For the text-containing cell, return its midpoint in [x, y] coordinate format. 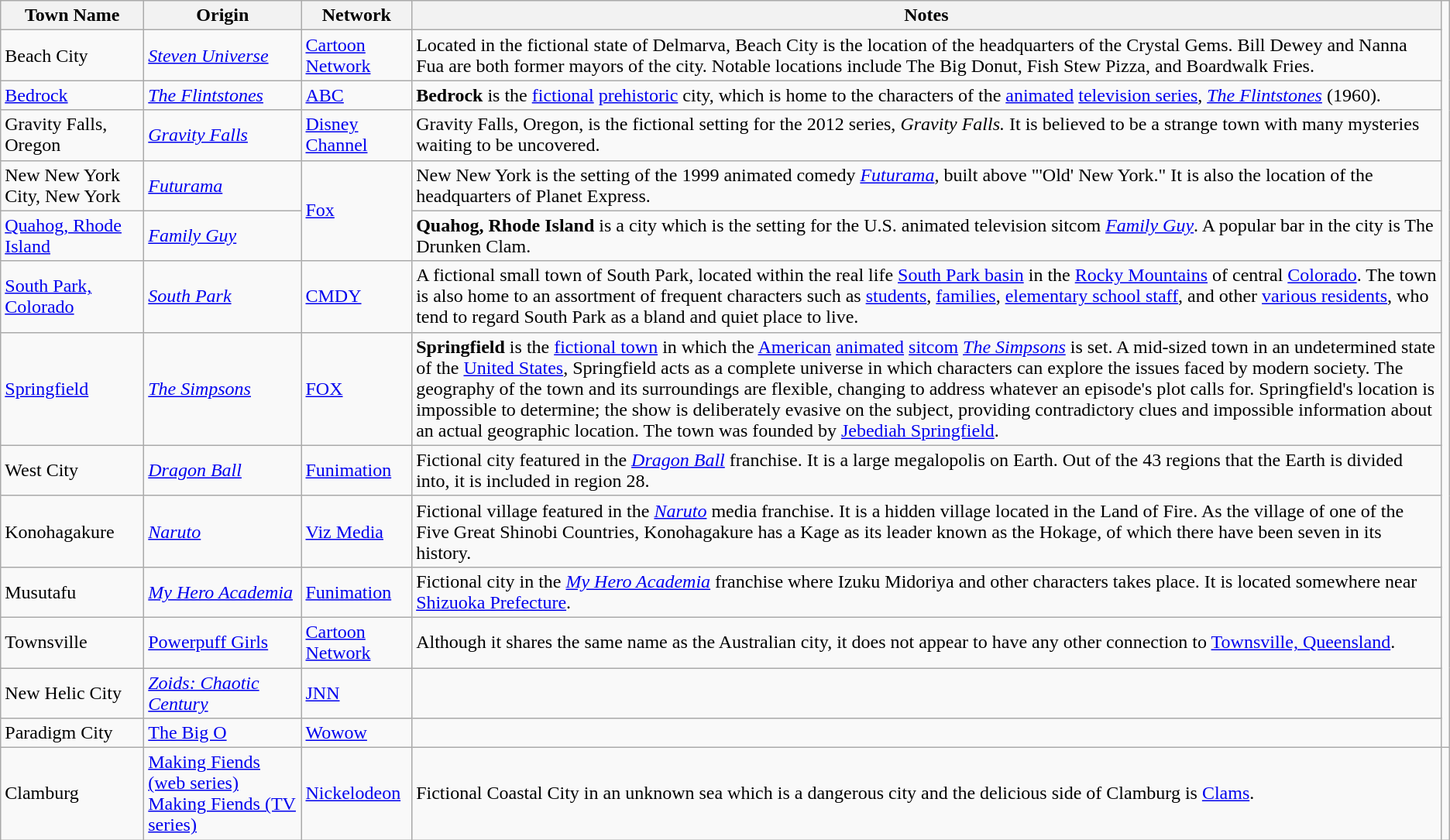
Making Fiends (web series) Making Fiends (TV series) [223, 794]
FOX [356, 389]
New Helic City [73, 692]
Origin [223, 15]
Springfield [73, 389]
My Hero Academia [223, 591]
Gravity Falls [223, 135]
Gravity Falls, Oregon [73, 135]
Clamburg [73, 794]
Beach City [73, 56]
South Park [223, 297]
South Park, Colorado [73, 297]
Viz Media [356, 531]
West City [73, 471]
The Simpsons [223, 389]
Naruto [223, 531]
ABC [356, 95]
Fictional Coastal City in an unknown sea which is a dangerous city and the delicious side of Clamburg is Clams. [926, 794]
Fox [356, 211]
Musutafu [73, 591]
JNN [356, 692]
Network [356, 15]
Futurama [223, 186]
Nickelodeon [356, 794]
Townsville [73, 643]
The Flintstones [223, 95]
Steven Universe [223, 56]
Notes [926, 15]
Konohagakure [73, 531]
Town Name [73, 15]
Although it shares the same name as the Australian city, it does not appear to have any other connection to Townsville, Queensland. [926, 643]
Paradigm City [73, 733]
Bedrock [73, 95]
New New York City, New York [73, 186]
Family Guy [223, 235]
Quahog, Rhode Island [73, 235]
Zoids: Chaotic Century [223, 692]
Bedrock is the fictional prehistoric city, which is home to the characters of the animated television series, The Flintstones (1960). [926, 95]
Powerpuff Girls [223, 643]
Disney Channel [356, 135]
Wowow [356, 733]
Dragon Ball [223, 471]
CMDY [356, 297]
The Big O [223, 733]
